Extract the [X, Y] coordinate from the center of the cell holding the provided text.  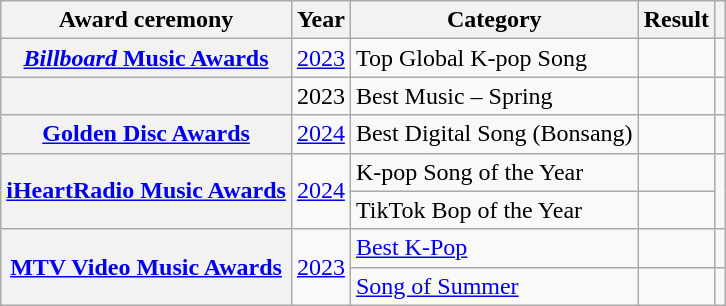
Billboard Music Awards [146, 58]
Best Music – Spring [494, 96]
Best Digital Song (Bonsang) [494, 134]
iHeartRadio Music Awards [146, 191]
Year [320, 20]
K-pop Song of the Year [494, 172]
Best K-Pop [494, 248]
TikTok Bop of the Year [494, 210]
MTV Video Music Awards [146, 267]
Top Global K-pop Song [494, 58]
Category [494, 20]
Song of Summer [494, 286]
Golden Disc Awards [146, 134]
Result [676, 20]
Award ceremony [146, 20]
